Pinpoint the cell where the given text exists, returning its (X, Y) midpoint coordinate. 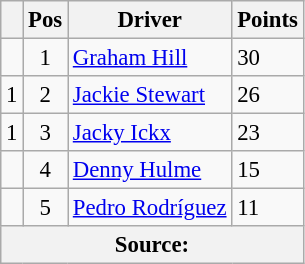
15 (268, 170)
30 (268, 58)
Jacky Ickx (150, 133)
11 (268, 208)
2 (46, 95)
5 (46, 208)
Driver (150, 20)
23 (268, 133)
Pedro Rodríguez (150, 208)
3 (46, 133)
Jackie Stewart (150, 95)
Pos (46, 20)
26 (268, 95)
Graham Hill (150, 58)
Denny Hulme (150, 170)
Points (268, 20)
4 (46, 170)
Source: (152, 245)
